Return (x, y) of the center of cell containing provided text 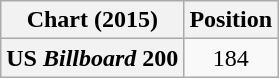
US Billboard 200 (92, 58)
Chart (2015) (92, 20)
184 (231, 58)
Position (231, 20)
